From the cell containing the given text, extract its center point as [x, y] coordinate. 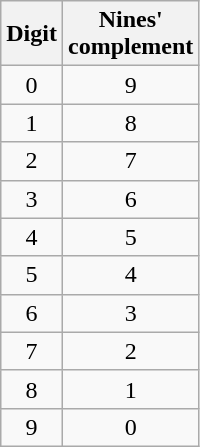
Digit [32, 34]
Nines' complement [130, 34]
